Identify which cell holds the provided text, then report its (x, y) central coordinate. 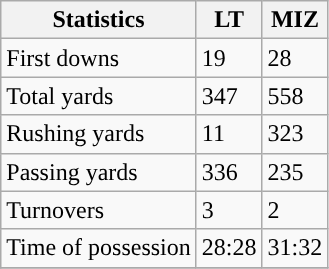
LT (229, 20)
31:32 (295, 248)
347 (229, 96)
Time of possession (99, 248)
Rushing yards (99, 134)
235 (295, 172)
19 (229, 58)
11 (229, 134)
2 (295, 210)
First downs (99, 58)
Turnovers (99, 210)
3 (229, 210)
28 (295, 58)
323 (295, 134)
336 (229, 172)
558 (295, 96)
Total yards (99, 96)
Passing yards (99, 172)
28:28 (229, 248)
MIZ (295, 20)
Statistics (99, 20)
